Return the (x, y) coordinate for the center point of the cell that contains the specified text.  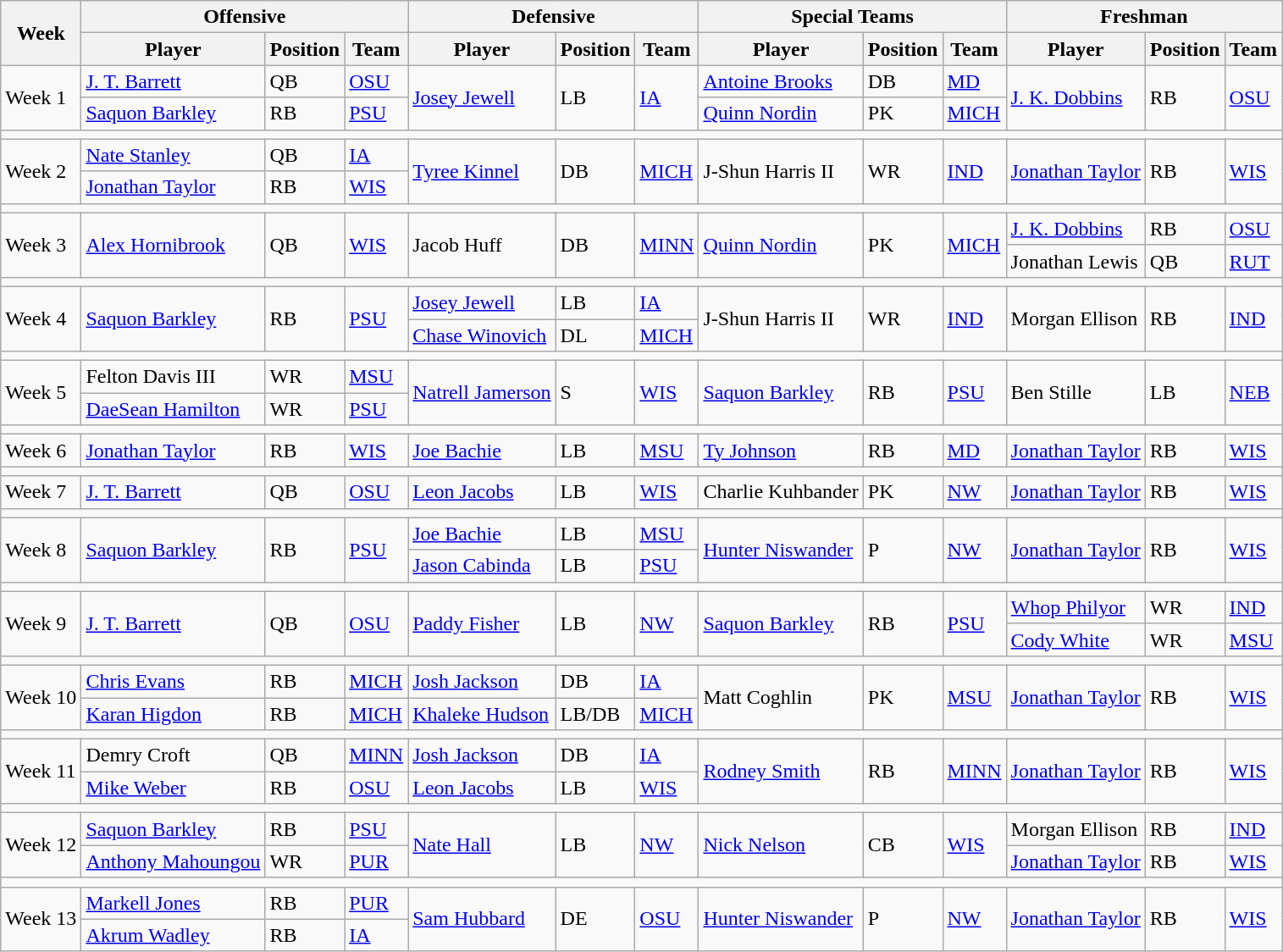
Jason Cabinda (482, 566)
Paddy Fisher (482, 623)
Ben Stille (1076, 393)
LB/DB (595, 714)
Nate Hall (482, 845)
Ty Johnson (781, 451)
Karan Higdon (173, 714)
Chris Evans (173, 681)
Week (41, 33)
Felton Davis III (173, 377)
Week 12 (41, 845)
Offensive (245, 17)
Week 7 (41, 492)
Akrum Wadley (173, 935)
Week 6 (41, 451)
Khaleke Hudson (482, 714)
Week 3 (41, 245)
Week 10 (41, 697)
Week 4 (41, 318)
Week 8 (41, 550)
Special Teams (852, 17)
DL (595, 335)
Markell Jones (173, 903)
Anthony Mahoungou (173, 861)
NEB (1253, 393)
Rodney Smith (781, 772)
RUT (1253, 261)
Jonathan Lewis (1076, 261)
Chase Winovich (482, 335)
Defensive (554, 17)
Week 1 (41, 97)
Freshman (1144, 17)
Antoine Brooks (781, 81)
Alex Hornibrook (173, 245)
Week 5 (41, 393)
Cody White (1076, 639)
Nick Nelson (781, 845)
Mike Weber (173, 788)
Jacob Huff (482, 245)
Demry Croft (173, 756)
Week 2 (41, 171)
DE (595, 919)
Charlie Kuhbander (781, 492)
Nate Stanley (173, 155)
Sam Hubbard (482, 919)
Week 13 (41, 919)
CB (903, 845)
S (595, 393)
DaeSean Hamilton (173, 409)
Matt Coghlin (781, 697)
Week 9 (41, 623)
Natrell Jamerson (482, 393)
Whop Philyor (1076, 607)
Week 11 (41, 772)
Tyree Kinnel (482, 171)
